For the text-containing cell, return its midpoint in [x, y] coordinate format. 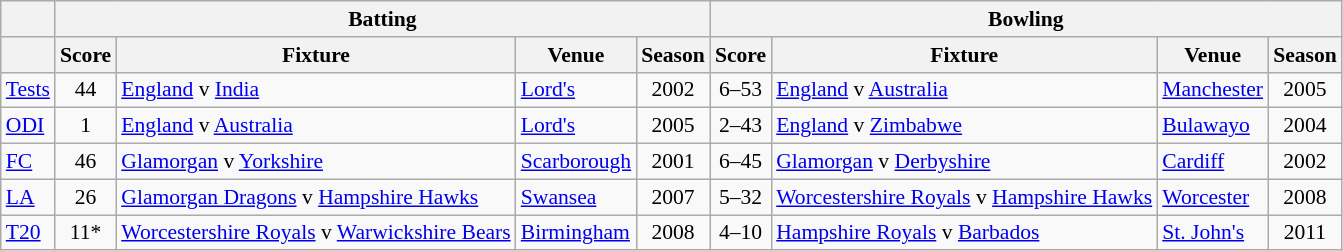
ODI [28, 126]
2011 [1305, 233]
6–45 [740, 162]
Scarborough [576, 162]
6–53 [740, 90]
Cardiff [1212, 162]
Bulawayo [1212, 126]
Worcestershire Royals v Warwickshire Bears [316, 233]
FC [28, 162]
2001 [673, 162]
Glamorgan Dragons v Hampshire Hawks [316, 197]
44 [86, 90]
Worcestershire Royals v Hampshire Hawks [964, 197]
St. John's [1212, 233]
1 [86, 126]
4–10 [740, 233]
46 [86, 162]
Swansea [576, 197]
2004 [1305, 126]
Glamorgan v Derbyshire [964, 162]
11* [86, 233]
Manchester [1212, 90]
Bowling [1026, 19]
Tests [28, 90]
2–43 [740, 126]
26 [86, 197]
Worcester [1212, 197]
Hampshire Royals v Barbados [964, 233]
2007 [673, 197]
T20 [28, 233]
Glamorgan v Yorkshire [316, 162]
Batting [382, 19]
England v Zimbabwe [964, 126]
Birmingham [576, 233]
5–32 [740, 197]
LA [28, 197]
England v India [316, 90]
